Determine the [x, y] coordinate at the center of the cell enclosing the given text.  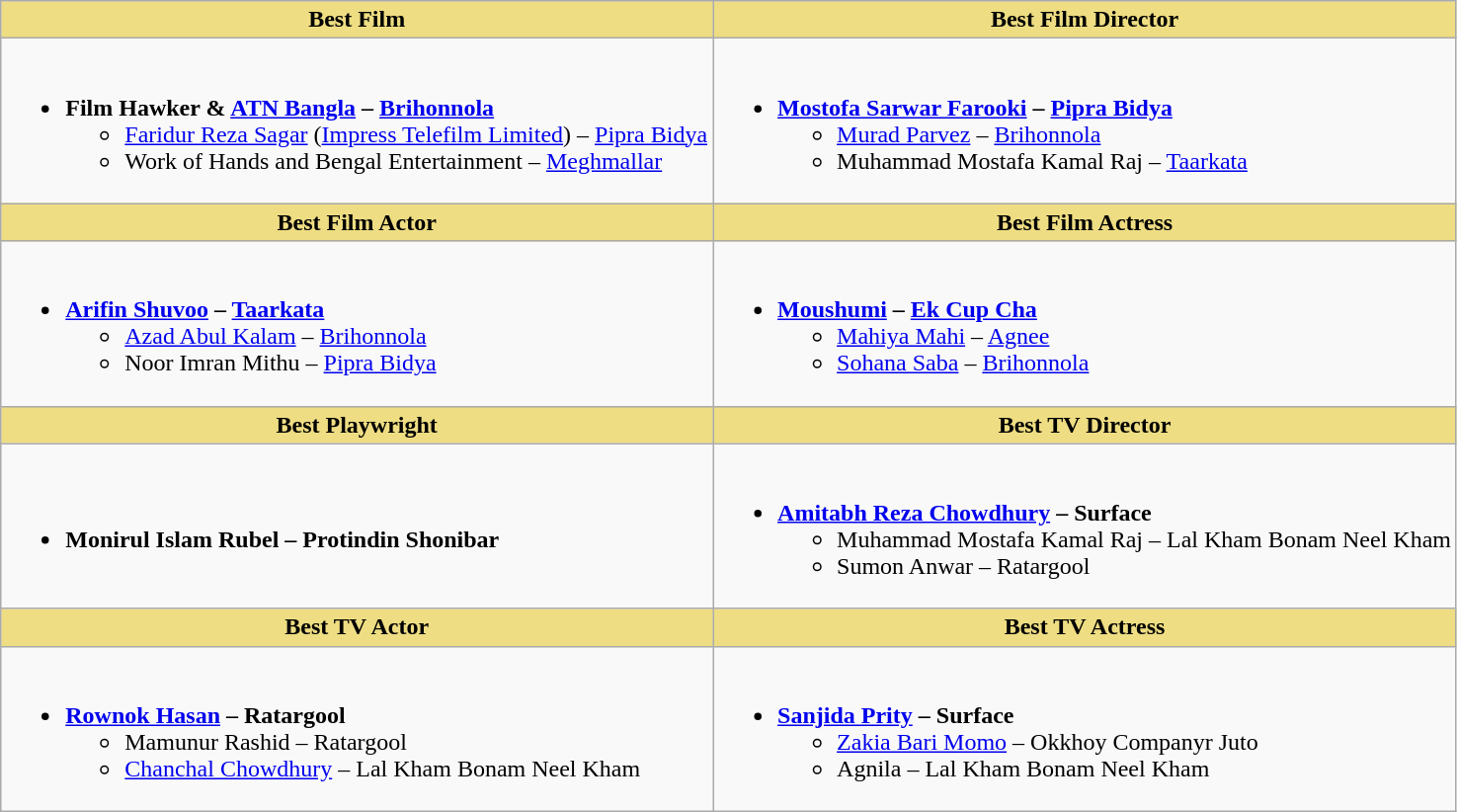
Film Hawker & ATN Bangla – BrihonnolaFaridur Reza Sagar (Impress Telefilm Limited) – Pipra BidyaWork of Hands and Bengal Entertainment – Meghmallar [358, 121]
Best TV Actress [1085, 627]
Best Film Director [1085, 20]
Moushumi – Ek Cup ChaMahiya Mahi – AgneeSohana Saba – Brihonnola [1085, 324]
Best Playwright [358, 425]
Mostofa Sarwar Farooki – Pipra BidyaMurad Parvez – BrihonnolaMuhammad Mostafa Kamal Raj – Taarkata [1085, 121]
Best Film [358, 20]
Arifin Shuvoo – TaarkataAzad Abul Kalam – BrihonnolaNoor Imran Mithu – Pipra Bidya [358, 324]
Best Film Actor [358, 222]
Rownok Hasan – RatargoolMamunur Rashid – RatargoolChanchal Chowdhury – Lal Kham Bonam Neel Kham [358, 729]
Best TV Director [1085, 425]
Monirul Islam Rubel – Protindin Shonibar [358, 526]
Amitabh Reza Chowdhury – SurfaceMuhammad Mostafa Kamal Raj – Lal Kham Bonam Neel KhamSumon Anwar – Ratargool [1085, 526]
Best Film Actress [1085, 222]
Sanjida Prity – SurfaceZakia Bari Momo – Okkhoy Companyr JutoAgnila – Lal Kham Bonam Neel Kham [1085, 729]
Best TV Actor [358, 627]
